Pinpoint the cell where the given text exists, returning its [x, y] midpoint coordinate. 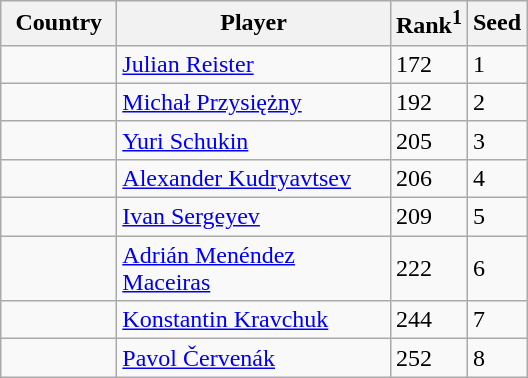
252 [428, 358]
4 [496, 178]
Michał Przysiężny [254, 102]
Country [59, 24]
Seed [496, 24]
2 [496, 102]
5 [496, 217]
172 [428, 64]
Player [254, 24]
Ivan Sergeyev [254, 217]
Adrián Menéndez Maceiras [254, 268]
Julian Reister [254, 64]
Pavol Červenák [254, 358]
Yuri Schukin [254, 140]
244 [428, 320]
Konstantin Kravchuk [254, 320]
7 [496, 320]
222 [428, 268]
8 [496, 358]
209 [428, 217]
206 [428, 178]
Alexander Kudryavtsev [254, 178]
Rank1 [428, 24]
192 [428, 102]
1 [496, 64]
6 [496, 268]
3 [496, 140]
205 [428, 140]
